From the cell containing the given text, extract its center point as [x, y] coordinate. 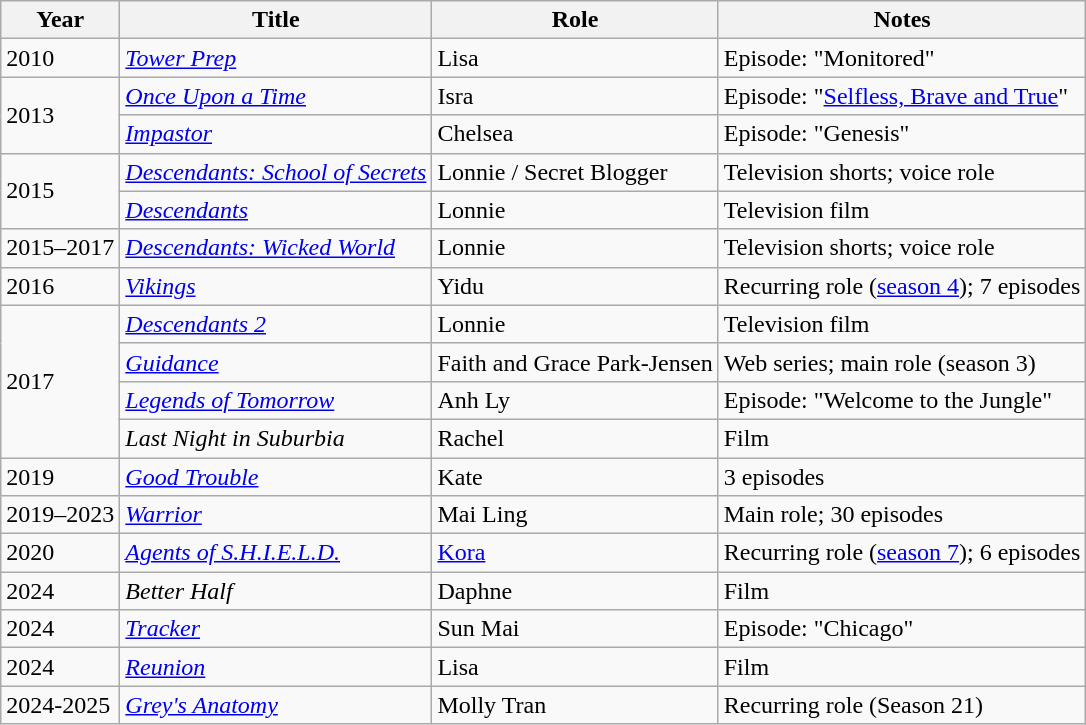
Recurring role (season 7); 6 episodes [902, 553]
Main role; 30 episodes [902, 515]
Tracker [276, 629]
2024-2025 [60, 705]
Sun Mai [575, 629]
Faith and Grace Park-Jensen [575, 362]
Recurring role (season 4); 7 episodes [902, 286]
Recurring role (Season 21) [902, 705]
2015–2017 [60, 248]
Year [60, 20]
Agents of S.H.I.E.L.D. [276, 553]
Descendants: Wicked World [276, 248]
Descendants: School of Secrets [276, 172]
Impastor [276, 134]
Episode: "Welcome to the Jungle" [902, 400]
Kora [575, 553]
Vikings [276, 286]
Once Upon a Time [276, 96]
2010 [60, 58]
Legends of Tomorrow [276, 400]
Warrior [276, 515]
Isra [575, 96]
2020 [60, 553]
2019 [60, 477]
3 episodes [902, 477]
Role [575, 20]
Kate [575, 477]
2017 [60, 381]
Daphne [575, 591]
Chelsea [575, 134]
Molly Tran [575, 705]
Lonnie / Secret Blogger [575, 172]
Last Night in Suburbia [276, 438]
Rachel [575, 438]
Episode: "Genesis" [902, 134]
Descendants [276, 210]
Title [276, 20]
Yidu [575, 286]
Better Half [276, 591]
2019–2023 [60, 515]
Descendants 2 [276, 324]
2013 [60, 115]
Notes [902, 20]
Web series; main role (season 3) [902, 362]
Grey's Anatomy [276, 705]
Anh Ly [575, 400]
2015 [60, 191]
2016 [60, 286]
Episode: "Monitored" [902, 58]
Good Trouble [276, 477]
Episode: "Chicago" [902, 629]
Episode: "Selfless, Brave and True" [902, 96]
Guidance [276, 362]
Tower Prep [276, 58]
Reunion [276, 667]
Mai Ling [575, 515]
